Locate the cell with the specified text and output its [x, y] center coordinate. 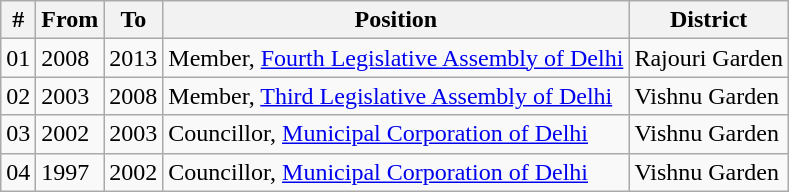
04 [18, 172]
# [18, 20]
2013 [134, 58]
Member, Fourth Legislative Assembly of Delhi [396, 58]
01 [18, 58]
To [134, 20]
Position [396, 20]
03 [18, 134]
District [709, 20]
Rajouri Garden [709, 58]
Member, Third Legislative Assembly of Delhi [396, 96]
02 [18, 96]
From [70, 20]
1997 [70, 172]
